Provide the (x, y) coordinate of the cell's center where the given text is located.  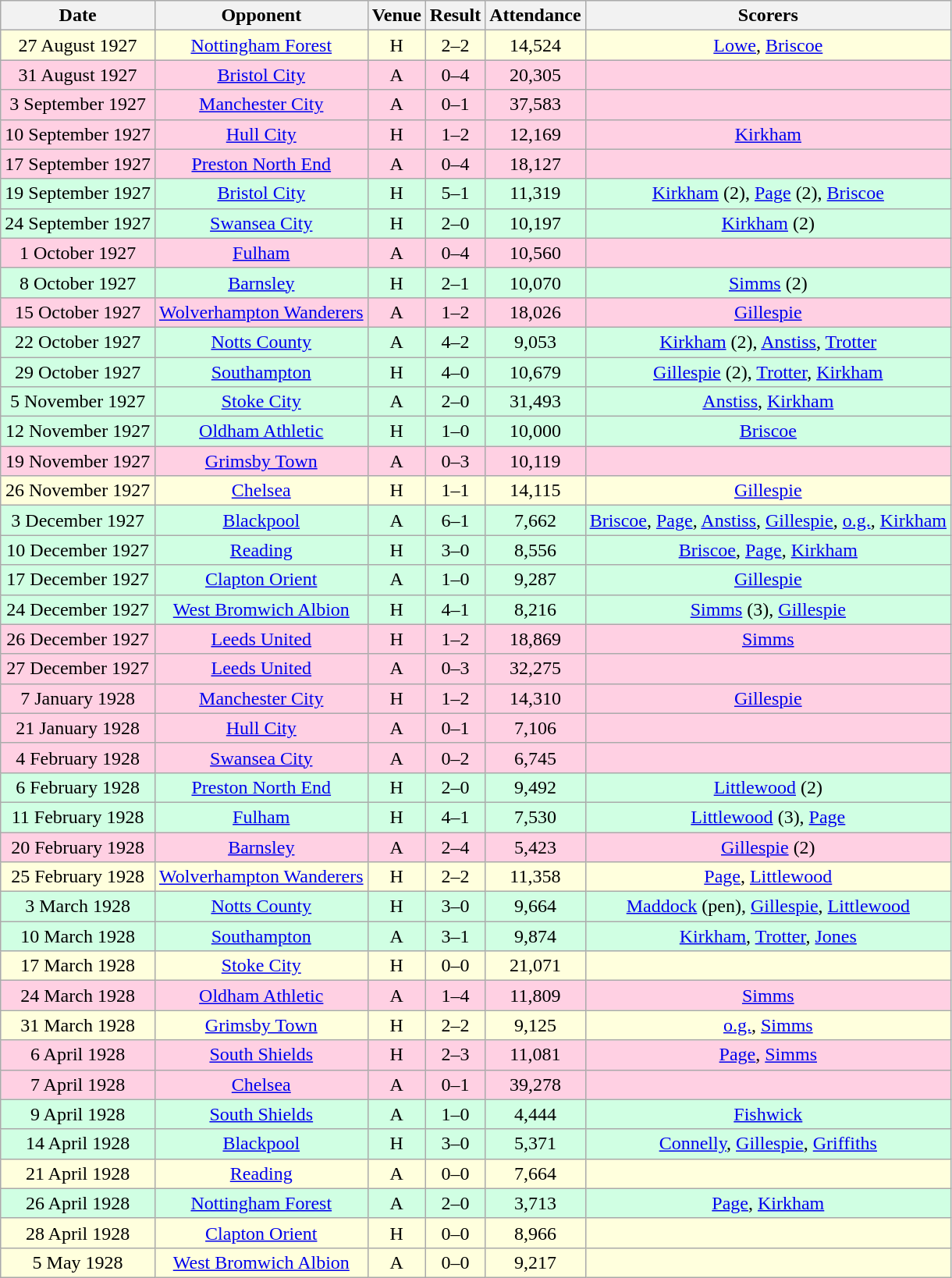
3 March 1928 (78, 907)
5–1 (455, 193)
31 August 1927 (78, 75)
9 April 1928 (78, 1114)
5 November 1927 (78, 402)
12 November 1927 (78, 431)
Gillespie (2), Trotter, Kirkham (768, 372)
7,662 (535, 520)
Date (78, 16)
Briscoe (768, 431)
Briscoe, Page, Kirkham (768, 550)
18,026 (535, 312)
8,556 (535, 550)
7,530 (535, 817)
10,679 (535, 372)
10 March 1928 (78, 936)
4,444 (535, 1114)
11 February 1928 (78, 817)
Page, Kirkham (768, 1203)
Connelly, Gillespie, Griffiths (768, 1144)
Anstiss, Kirkham (768, 402)
3 September 1927 (78, 105)
11,081 (535, 1055)
3 December 1927 (78, 520)
4–2 (455, 342)
Kirkham (2), Page (2), Briscoe (768, 193)
Kirkham, Trotter, Jones (768, 936)
20 February 1928 (78, 847)
Fishwick (768, 1114)
Result (455, 16)
4 February 1928 (78, 758)
25 February 1928 (78, 877)
Simms (2) (768, 282)
10,000 (535, 431)
19 September 1927 (78, 193)
20,305 (535, 75)
Kirkham (768, 134)
7 January 1928 (78, 698)
32,275 (535, 669)
Page, Simms (768, 1055)
21,071 (535, 966)
22 October 1927 (78, 342)
2–3 (455, 1055)
17 March 1928 (78, 966)
21 April 1928 (78, 1173)
24 March 1928 (78, 996)
14,115 (535, 491)
8,216 (535, 609)
o.g., Simms (768, 1025)
7 April 1928 (78, 1085)
14,310 (535, 698)
Maddock (pen), Gillespie, Littlewood (768, 907)
24 September 1927 (78, 223)
8 October 1927 (78, 282)
9,664 (535, 907)
26 December 1927 (78, 639)
5,423 (535, 847)
7,106 (535, 728)
2–1 (455, 282)
9,492 (535, 787)
1 October 1927 (78, 253)
1–4 (455, 996)
Littlewood (2) (768, 787)
3–1 (455, 936)
Attendance (535, 16)
10,197 (535, 223)
10 December 1927 (78, 550)
10 September 1927 (78, 134)
24 December 1927 (78, 609)
31,493 (535, 402)
3,713 (535, 1203)
9,053 (535, 342)
27 December 1927 (78, 669)
28 April 1928 (78, 1233)
27 August 1927 (78, 45)
26 April 1928 (78, 1203)
7,664 (535, 1173)
9,287 (535, 580)
14,524 (535, 45)
5 May 1928 (78, 1262)
11,358 (535, 877)
17 September 1927 (78, 164)
Page, Littlewood (768, 877)
18,127 (535, 164)
Kirkham (2) (768, 223)
4–0 (455, 372)
21 January 1928 (78, 728)
26 November 1927 (78, 491)
11,809 (535, 996)
10,070 (535, 282)
37,583 (535, 105)
12,169 (535, 134)
6–1 (455, 520)
6 February 1928 (78, 787)
9,874 (535, 936)
Opponent (261, 16)
8,966 (535, 1233)
Kirkham (2), Anstiss, Trotter (768, 342)
Lowe, Briscoe (768, 45)
31 March 1928 (78, 1025)
Venue (396, 16)
17 December 1927 (78, 580)
11,319 (535, 193)
Briscoe, Page, Anstiss, Gillespie, o.g., Kirkham (768, 520)
Simms (3), Gillespie (768, 609)
19 November 1927 (78, 461)
15 October 1927 (78, 312)
Littlewood (3), Page (768, 817)
18,869 (535, 639)
5,371 (535, 1144)
Gillespie (2) (768, 847)
14 April 1928 (78, 1144)
Scorers (768, 16)
0–2 (455, 758)
39,278 (535, 1085)
9,125 (535, 1025)
6 April 1928 (78, 1055)
10,560 (535, 253)
1–1 (455, 491)
29 October 1927 (78, 372)
10,119 (535, 461)
9,217 (535, 1262)
6,745 (535, 758)
2–4 (455, 847)
